From the cell containing the given text, extract its center point as (x, y) coordinate. 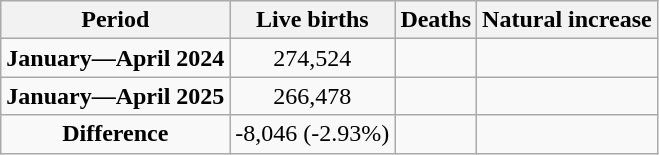
Deaths (436, 20)
January—April 2024 (116, 58)
January—April 2025 (116, 96)
Live births (312, 20)
-8,046 (-2.93%) (312, 134)
Period (116, 20)
Difference (116, 134)
Natural increase (568, 20)
266,478 (312, 96)
274,524 (312, 58)
